Output the [x, y] coordinate of the center of the cell containing the given text.  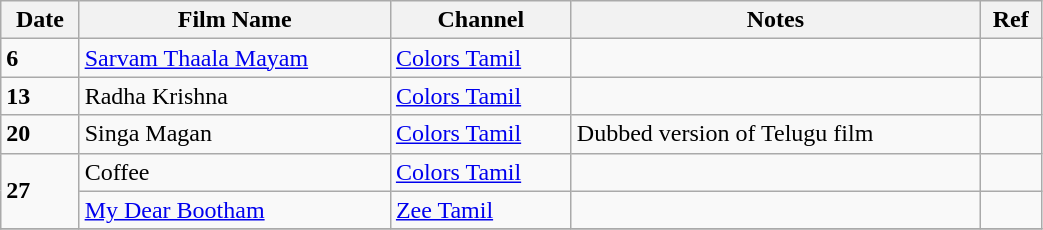
Notes [775, 20]
Zee Tamil [480, 210]
Coffee [234, 172]
Film Name [234, 20]
27 [40, 191]
Dubbed version of Telugu film [775, 134]
20 [40, 134]
6 [40, 58]
Singa Magan [234, 134]
My Dear Bootham [234, 210]
Channel [480, 20]
Sarvam Thaala Mayam [234, 58]
Radha Krishna [234, 96]
Ref [1012, 20]
13 [40, 96]
Date [40, 20]
